Find where the given text appears and provide that cell's center as [X, Y] coordinate. 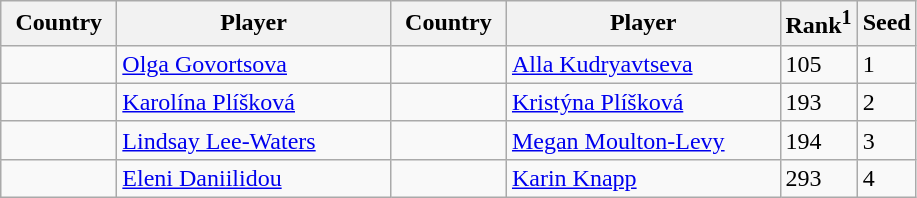
293 [818, 178]
193 [818, 102]
Karin Knapp [643, 178]
105 [818, 64]
Olga Govortsova [254, 64]
Lindsay Lee-Waters [254, 140]
3 [886, 140]
Alla Kudryavtseva [643, 64]
2 [886, 102]
Seed [886, 24]
1 [886, 64]
Rank1 [818, 24]
194 [818, 140]
Karolína Plíšková [254, 102]
Eleni Daniilidou [254, 178]
Megan Moulton-Levy [643, 140]
Kristýna Plíšková [643, 102]
4 [886, 178]
